Locate the cell with the specified text and output its [x, y] center coordinate. 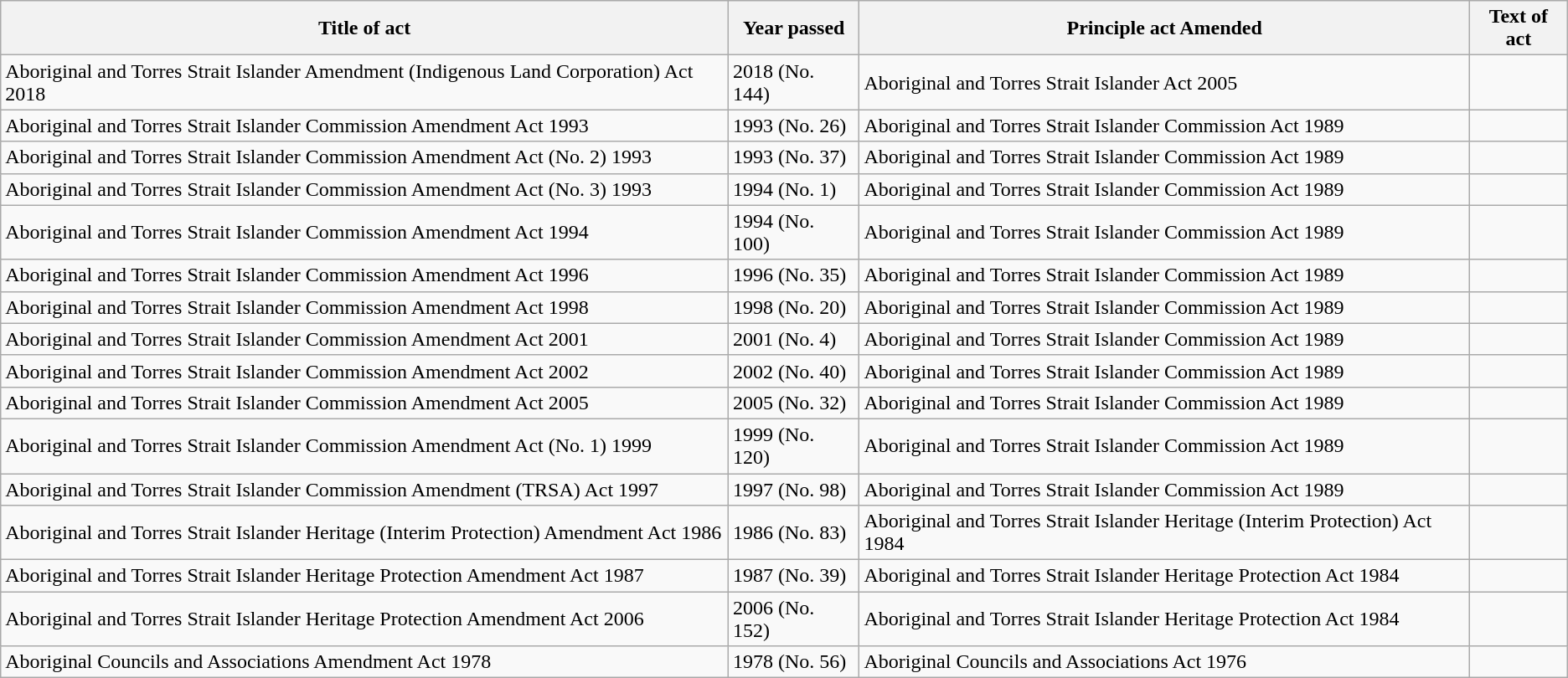
Aboriginal and Torres Strait Islander Heritage (Interim Protection) Act 1984 [1164, 532]
Aboriginal and Torres Strait Islander Commission Amendment (TRSA) Act 1997 [365, 490]
Aboriginal and Torres Strait Islander Commission Amendment Act 2001 [365, 339]
Aboriginal and Torres Strait Islander Commission Amendment Act (No. 2) 1993 [365, 157]
Aboriginal and Torres Strait Islander Commission Amendment Act 2002 [365, 371]
Aboriginal and Torres Strait Islander Amendment (Indigenous Land Corporation) Act 2018 [365, 82]
1987 (No. 39) [794, 576]
Aboriginal and Torres Strait Islander Heritage Protection Amendment Act 1987 [365, 576]
Aboriginal and Torres Strait Islander Act 2005 [1164, 82]
Aboriginal and Torres Strait Islander Heritage (Interim Protection) Amendment Act 1986 [365, 532]
Aboriginal and Torres Strait Islander Heritage Protection Amendment Act 2006 [365, 619]
2005 (No. 32) [794, 403]
1993 (No. 37) [794, 157]
1998 (No. 20) [794, 307]
1978 (No. 56) [794, 662]
2002 (No. 40) [794, 371]
1996 (No. 35) [794, 275]
Year passed [794, 28]
Aboriginal Councils and Associations Act 1976 [1164, 662]
1993 (No. 26) [794, 126]
1999 (No. 120) [794, 445]
2001 (No. 4) [794, 339]
Text of act [1519, 28]
1994 (No. 100) [794, 233]
2006 (No. 152) [794, 619]
1997 (No. 98) [794, 490]
Principle act Amended [1164, 28]
1986 (No. 83) [794, 532]
Aboriginal and Torres Strait Islander Commission Amendment Act 1996 [365, 275]
Aboriginal and Torres Strait Islander Commission Amendment Act (No. 3) 1993 [365, 189]
Aboriginal and Torres Strait Islander Commission Amendment Act 1994 [365, 233]
Aboriginal and Torres Strait Islander Commission Amendment Act 1993 [365, 126]
Aboriginal Councils and Associations Amendment Act 1978 [365, 662]
Aboriginal and Torres Strait Islander Commission Amendment Act 1998 [365, 307]
2018 (No. 144) [794, 82]
1994 (No. 1) [794, 189]
Aboriginal and Torres Strait Islander Commission Amendment Act 2005 [365, 403]
Aboriginal and Torres Strait Islander Commission Amendment Act (No. 1) 1999 [365, 445]
Title of act [365, 28]
